Return the [X, Y] coordinate for the center point of the cell that contains the specified text.  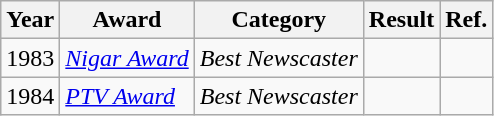
Ref. [466, 20]
Result [401, 20]
Nigar Award [127, 58]
Year [30, 20]
1984 [30, 96]
1983 [30, 58]
PTV Award [127, 96]
Award [127, 20]
Category [278, 20]
